Capture the cell that displays the provided text and extract its [X, Y] central coordinate. 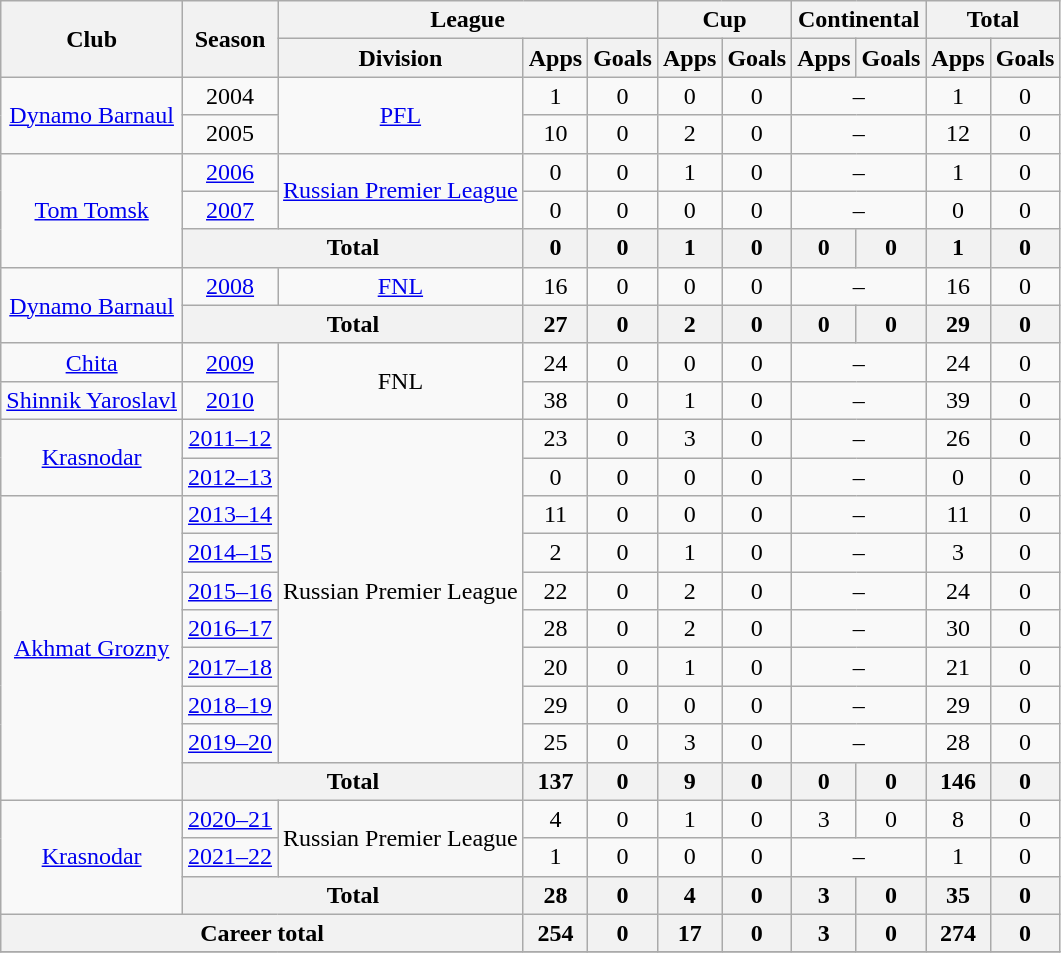
Tom Tomsk [92, 210]
254 [555, 933]
10 [555, 134]
2017–18 [230, 667]
2014–15 [230, 553]
Season [230, 39]
Cup [724, 20]
Shinnik Yaroslavl [92, 400]
22 [555, 591]
35 [958, 895]
2008 [230, 286]
2005 [230, 134]
17 [689, 933]
39 [958, 400]
2018–19 [230, 705]
27 [555, 324]
274 [958, 933]
League [468, 20]
2004 [230, 96]
38 [555, 400]
137 [555, 781]
Career total [262, 933]
12 [958, 134]
Division [401, 58]
2020–21 [230, 819]
2019–20 [230, 743]
2006 [230, 172]
26 [958, 438]
9 [689, 781]
2012–13 [230, 477]
Akhmat Grozny [92, 648]
146 [958, 781]
2021–22 [230, 857]
2015–16 [230, 591]
2016–17 [230, 629]
Chita [92, 362]
Continental [859, 20]
2007 [230, 210]
PFL [401, 115]
2013–14 [230, 515]
21 [958, 667]
30 [958, 629]
20 [555, 667]
2011–12 [230, 438]
23 [555, 438]
2009 [230, 362]
25 [555, 743]
8 [958, 819]
Club [92, 39]
2010 [230, 400]
